From the cell containing the given text, extract its center point as (X, Y) coordinate. 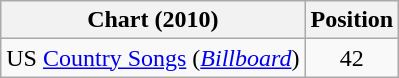
US Country Songs (Billboard) (153, 58)
Position (352, 20)
42 (352, 58)
Chart (2010) (153, 20)
